Detect which cell encompasses the target text, then output its (X, Y) center coordinate. 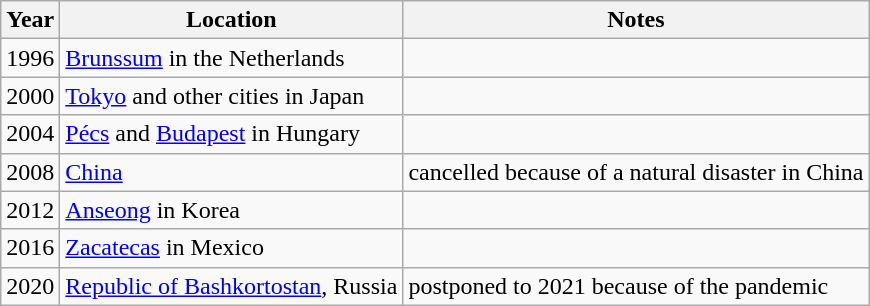
Pécs and Budapest in Hungary (232, 134)
2000 (30, 96)
2008 (30, 172)
China (232, 172)
1996 (30, 58)
Zacatecas in Mexico (232, 248)
Notes (636, 20)
Location (232, 20)
cancelled because of a natural disaster in China (636, 172)
2012 (30, 210)
postponed to 2021 because of the pandemic (636, 286)
2004 (30, 134)
2020 (30, 286)
Brunssum in the Netherlands (232, 58)
2016 (30, 248)
Anseong in Korea (232, 210)
Republic of Bashkortostan, Russia (232, 286)
Tokyo and other cities in Japan (232, 96)
Year (30, 20)
